Detect which cell encompasses the target text, then output its (X, Y) center coordinate. 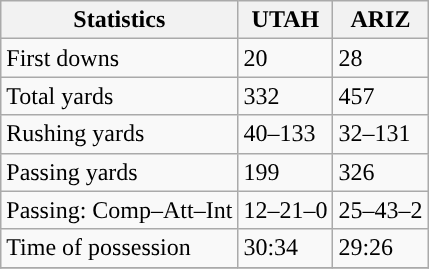
First downs (120, 58)
199 (286, 172)
12–21–0 (286, 210)
30:34 (286, 248)
UTAH (286, 20)
20 (286, 58)
40–133 (286, 134)
457 (380, 96)
Total yards (120, 96)
ARIZ (380, 20)
28 (380, 58)
332 (286, 96)
326 (380, 172)
Rushing yards (120, 134)
Statistics (120, 20)
Passing: Comp–Att–Int (120, 210)
32–131 (380, 134)
25–43–2 (380, 210)
Passing yards (120, 172)
29:26 (380, 248)
Time of possession (120, 248)
